Detect which cell encompasses the target text, then output its [X, Y] center coordinate. 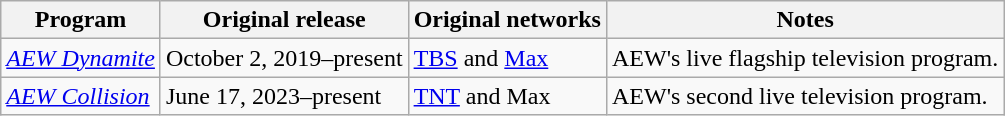
AEW's second live television program. [804, 96]
Program [81, 20]
AEW's live flagship television program. [804, 58]
Original networks [507, 20]
AEW Collision [81, 96]
June 17, 2023–present [284, 96]
Original release [284, 20]
AEW Dynamite [81, 58]
Notes [804, 20]
TNT and Max [507, 96]
TBS and Max [507, 58]
October 2, 2019–present [284, 58]
